For the text-containing cell, return its midpoint in [x, y] coordinate format. 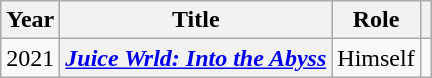
Title [196, 20]
Role [376, 20]
Himself [376, 58]
Year [30, 20]
2021 [30, 58]
Juice Wrld: Into the Abyss [196, 58]
